Locate the cell with the specified text and output its (x, y) center coordinate. 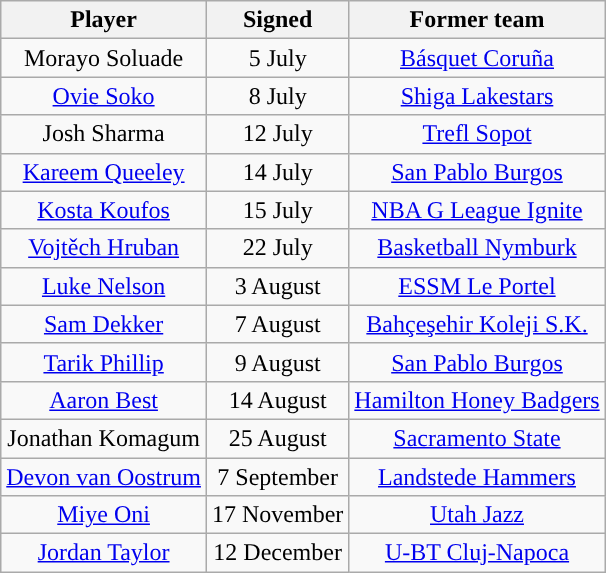
Jonathan Komagum (104, 438)
22 July (277, 248)
Josh Sharma (104, 134)
15 July (277, 210)
Luke Nelson (104, 286)
7 August (277, 324)
Aaron Best (104, 400)
17 November (277, 515)
Player (104, 20)
5 July (277, 58)
Hamilton Honey Badgers (477, 400)
ESSM Le Portel (477, 286)
Kareem Queeley (104, 172)
Sam Dekker (104, 324)
Ovie Soko (104, 96)
14 July (277, 172)
Basketball Nymburk (477, 248)
12 July (277, 134)
8 July (277, 96)
Miye Oni (104, 515)
Landstede Hammers (477, 477)
Tarik Phillip (104, 362)
25 August (277, 438)
Shiga Lakestars (477, 96)
Devon van Oostrum (104, 477)
7 September (277, 477)
14 August (277, 400)
Jordan Taylor (104, 553)
Trefl Sopot (477, 134)
Former team (477, 20)
12 December (277, 553)
Bahçeşehir Koleji S.K. (477, 324)
Vojtěch Hruban (104, 248)
3 August (277, 286)
Básquet Coruña (477, 58)
NBA G League Ignite (477, 210)
Utah Jazz (477, 515)
U-BT Cluj-Napoca (477, 553)
9 August (277, 362)
Signed (277, 20)
Kosta Koufos (104, 210)
Morayo Soluade (104, 58)
Sacramento State (477, 438)
